Find where the given text appears and provide that cell's center as (X, Y) coordinate. 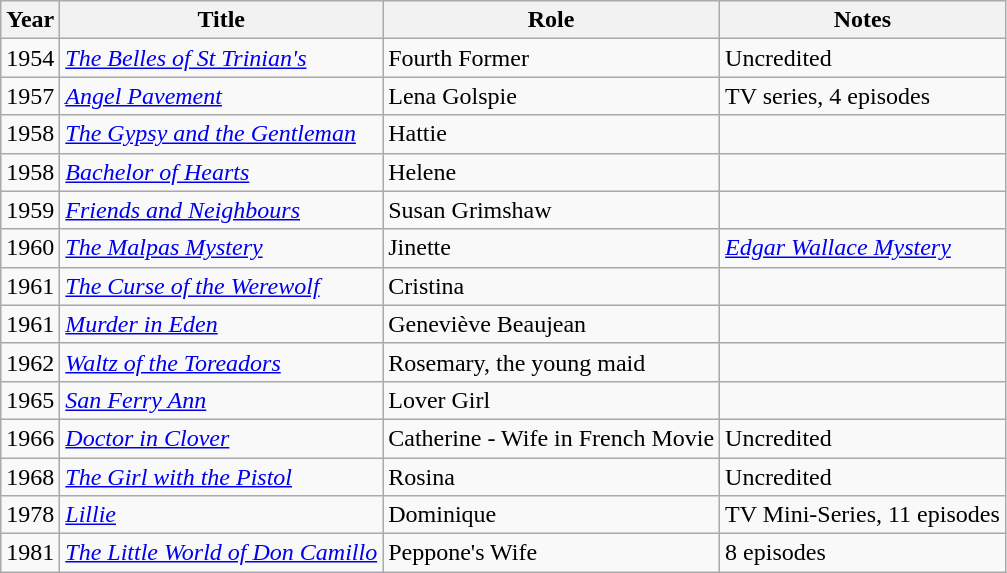
Waltz of the Toreadors (222, 362)
The Curse of the Werewolf (222, 286)
Friends and Neighbours (222, 210)
1968 (30, 477)
Peppone's Wife (552, 553)
Edgar Wallace Mystery (863, 248)
1959 (30, 210)
8 episodes (863, 553)
Role (552, 20)
1965 (30, 400)
The Malpas Mystery (222, 248)
San Ferry Ann (222, 400)
1960 (30, 248)
Helene (552, 172)
Catherine - Wife in French Movie (552, 438)
The Little World of Don Camillo (222, 553)
Title (222, 20)
TV Mini-Series, 11 episodes (863, 515)
TV series, 4 episodes (863, 96)
Cristina (552, 286)
The Belles of St Trinian's (222, 58)
Fourth Former (552, 58)
The Girl with the Pistol (222, 477)
Bachelor of Hearts (222, 172)
1978 (30, 515)
Notes (863, 20)
1966 (30, 438)
1962 (30, 362)
The Gypsy and the Gentleman (222, 134)
Angel Pavement (222, 96)
Year (30, 20)
Susan Grimshaw (552, 210)
Lillie (222, 515)
Jinette (552, 248)
1957 (30, 96)
Dominique (552, 515)
Geneviève Beaujean (552, 324)
1954 (30, 58)
Rosina (552, 477)
Lena Golspie (552, 96)
Doctor in Clover (222, 438)
Murder in Eden (222, 324)
Lover Girl (552, 400)
Rosemary, the young maid (552, 362)
Hattie (552, 134)
1981 (30, 553)
